Search for the cell housing the specified text and yield its [x, y] center coordinate. 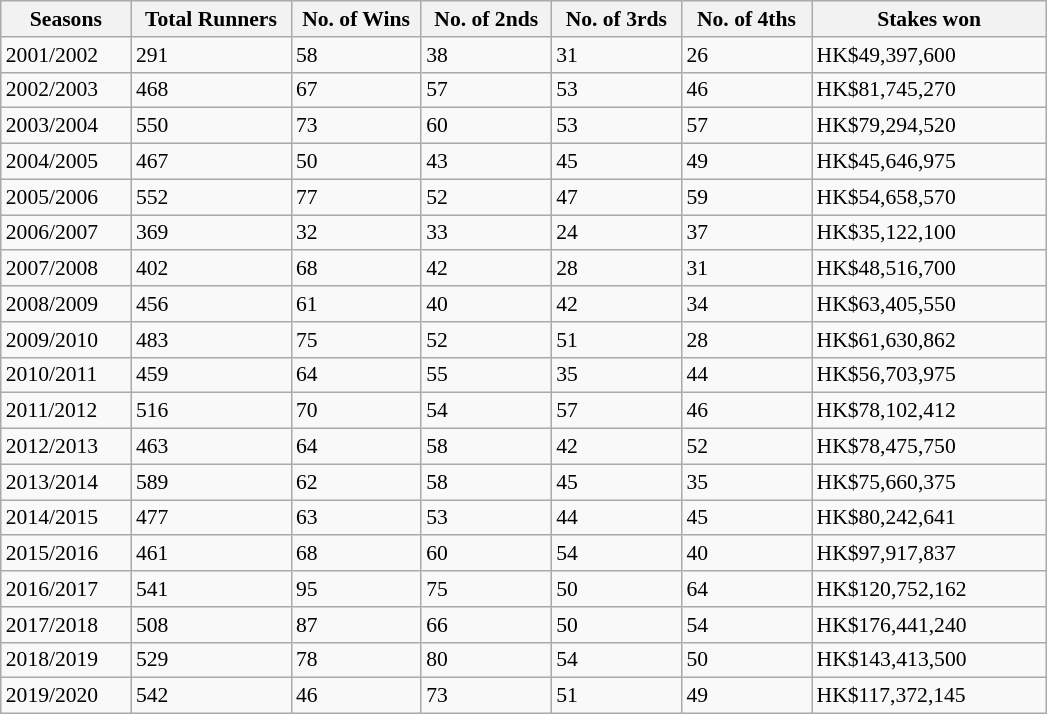
2001/2002 [66, 55]
70 [356, 411]
47 [616, 197]
No. of 4ths [746, 19]
483 [211, 340]
95 [356, 589]
589 [211, 482]
62 [356, 482]
2018/2019 [66, 660]
No. of 3rds [616, 19]
291 [211, 55]
2019/2020 [66, 696]
508 [211, 625]
HK$35,122,100 [930, 233]
402 [211, 269]
2015/2016 [66, 554]
26 [746, 55]
542 [211, 696]
HK$79,294,520 [930, 126]
2012/2013 [66, 447]
2017/2018 [66, 625]
2013/2014 [66, 482]
HK$49,397,600 [930, 55]
2006/2007 [66, 233]
2014/2015 [66, 518]
2002/2003 [66, 90]
529 [211, 660]
477 [211, 518]
2003/2004 [66, 126]
HK$45,646,975 [930, 162]
HK$176,441,240 [930, 625]
67 [356, 90]
Stakes won [930, 19]
Seasons [66, 19]
33 [486, 233]
43 [486, 162]
2009/2010 [66, 340]
HK$56,703,975 [930, 375]
78 [356, 660]
516 [211, 411]
463 [211, 447]
Total Runners [211, 19]
2011/2012 [66, 411]
HK$120,752,162 [930, 589]
37 [746, 233]
2004/2005 [66, 162]
66 [486, 625]
468 [211, 90]
HK$75,660,375 [930, 482]
HK$78,475,750 [930, 447]
HK$97,917,837 [930, 554]
2016/2017 [66, 589]
HK$80,242,641 [930, 518]
No. of Wins [356, 19]
HK$63,405,550 [930, 304]
369 [211, 233]
59 [746, 197]
459 [211, 375]
HK$61,630,862 [930, 340]
34 [746, 304]
61 [356, 304]
467 [211, 162]
38 [486, 55]
550 [211, 126]
HK$143,413,500 [930, 660]
24 [616, 233]
No. of 2nds [486, 19]
552 [211, 197]
HK$54,658,570 [930, 197]
HK$48,516,700 [930, 269]
541 [211, 589]
55 [486, 375]
HK$117,372,145 [930, 696]
456 [211, 304]
63 [356, 518]
77 [356, 197]
HK$81,745,270 [930, 90]
87 [356, 625]
461 [211, 554]
32 [356, 233]
2010/2011 [66, 375]
2008/2009 [66, 304]
HK$78,102,412 [930, 411]
2007/2008 [66, 269]
2005/2006 [66, 197]
80 [486, 660]
